Provide the [x, y] coordinate of the cell's center where the given text is located.  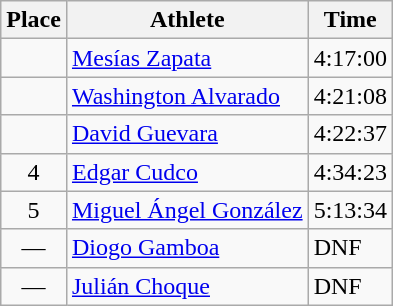
Place [34, 20]
Julián Choque [187, 286]
Time [350, 20]
David Guevara [187, 134]
4 [34, 172]
5 [34, 210]
Miguel Ángel González [187, 210]
4:17:00 [350, 58]
4:21:08 [350, 96]
5:13:34 [350, 210]
4:34:23 [350, 172]
4:22:37 [350, 134]
Washington Alvarado [187, 96]
Mesías Zapata [187, 58]
Edgar Cudco [187, 172]
Athlete [187, 20]
Diogo Gamboa [187, 248]
